Pinpoint the cell where the given text exists, returning its (x, y) midpoint coordinate. 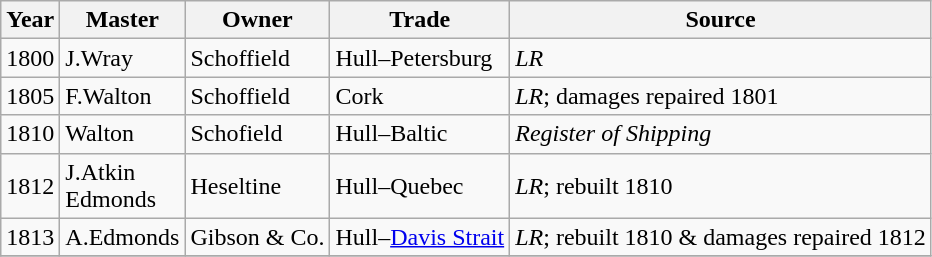
1810 (30, 134)
Owner (258, 20)
Trade (420, 20)
1805 (30, 96)
LR; rebuilt 1810 (721, 186)
Hull–Baltic (420, 134)
Hull–Quebec (420, 186)
Register of Shipping (721, 134)
Hull–Petersburg (420, 58)
LR (721, 58)
Year (30, 20)
Walton (122, 134)
Source (721, 20)
J.AtkinEdmonds (122, 186)
F.Walton (122, 96)
Cork (420, 96)
LR; rebuilt 1810 & damages repaired 1812 (721, 237)
Gibson & Co. (258, 237)
A.Edmonds (122, 237)
1813 (30, 237)
Hull–Davis Strait (420, 237)
1812 (30, 186)
J.Wray (122, 58)
Heseltine (258, 186)
LR; damages repaired 1801 (721, 96)
Master (122, 20)
1800 (30, 58)
Schofield (258, 134)
